Locate the cell with the specified text and output its (x, y) center coordinate. 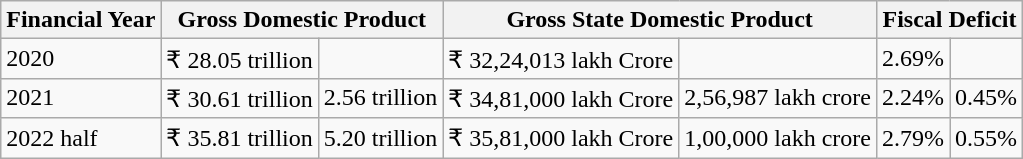
2021 (81, 98)
2,56,987 lakh crore (778, 98)
0.55% (986, 138)
Fiscal Deficit (949, 20)
₹ 34,81,000 lakh Crore (561, 98)
₹ 32,24,013 lakh Crore (561, 59)
2020 (81, 59)
0.45% (986, 98)
2.56 trillion (380, 98)
2022 half (81, 138)
2.24% (912, 98)
5.20 trillion (380, 138)
₹ 35.81 trillion (240, 138)
₹ 30.61 trillion (240, 98)
2.69% (912, 59)
1,00,000 lakh crore (778, 138)
₹ 35,81,000 lakh Crore (561, 138)
₹ 28.05 trillion (240, 59)
2.79% (912, 138)
Gross Domestic Product (302, 20)
Gross State Domestic Product (660, 20)
Financial Year (81, 20)
